From the cell containing the given text, extract its center point as [X, Y] coordinate. 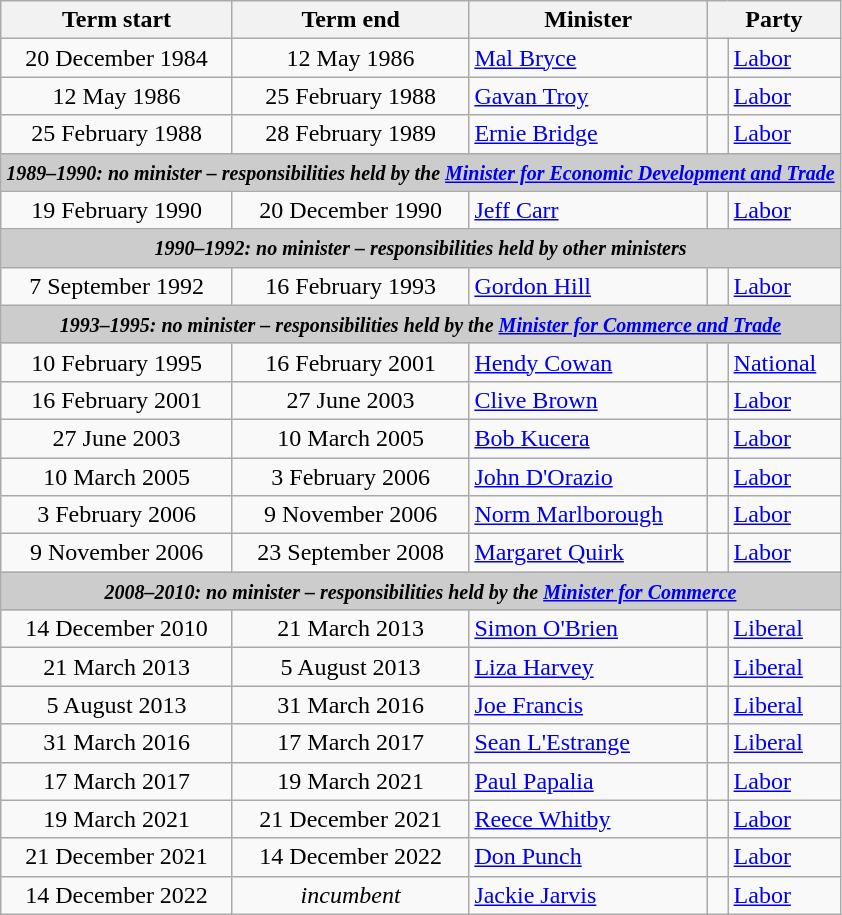
Margaret Quirk [588, 553]
Paul Papalia [588, 781]
23 September 2008 [350, 553]
2008–2010: no minister – responsibilities held by the Minister for Commerce [420, 591]
1993–1995: no minister – responsibilities held by the Minister for Commerce and Trade [420, 324]
Simon O'Brien [588, 629]
7 September 1992 [117, 286]
Clive Brown [588, 400]
Reece Whitby [588, 819]
14 December 2010 [117, 629]
Term end [350, 20]
20 December 1984 [117, 58]
Ernie Bridge [588, 134]
20 December 1990 [350, 210]
Hendy Cowan [588, 362]
Norm Marlborough [588, 515]
National [784, 362]
1989–1990: no minister – responsibilities held by the Minister for Economic Development and Trade [420, 172]
Jeff Carr [588, 210]
16 February 1993 [350, 286]
28 February 1989 [350, 134]
John D'Orazio [588, 477]
Gavan Troy [588, 96]
1990–1992: no minister – responsibilities held by other ministers [420, 248]
Minister [588, 20]
Term start [117, 20]
Gordon Hill [588, 286]
Jackie Jarvis [588, 895]
Sean L'Estrange [588, 743]
19 February 1990 [117, 210]
Joe Francis [588, 705]
Don Punch [588, 857]
Liza Harvey [588, 667]
Party [774, 20]
Bob Kucera [588, 438]
Mal Bryce [588, 58]
10 February 1995 [117, 362]
incumbent [350, 895]
